From the cell containing the given text, extract its center point as [X, Y] coordinate. 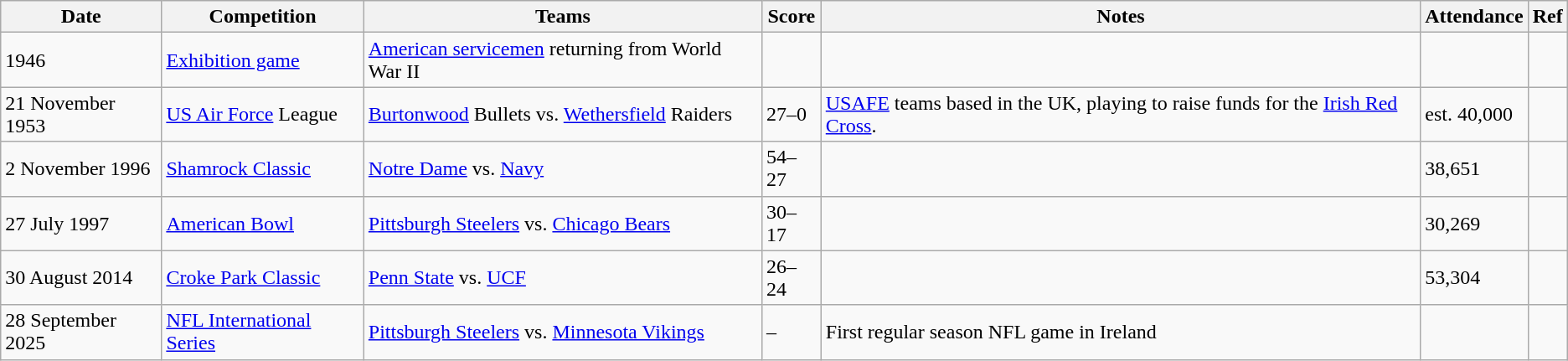
26–24 [791, 278]
27–0 [791, 114]
Pittsburgh Steelers vs. Chicago Bears [563, 223]
30 August 2014 [81, 278]
38,651 [1474, 169]
Score [791, 17]
Notes [1121, 17]
53,304 [1474, 278]
Teams [563, 17]
Notre Dame vs. Navy [563, 169]
USAFE teams based in the UK, playing to raise funds for the Irish Red Cross. [1121, 114]
54–27 [791, 169]
Date [81, 17]
Attendance [1474, 17]
American servicemen returning from World War II [563, 60]
21 November 1953 [81, 114]
Burtonwood Bullets vs. Wethersfield Raiders [563, 114]
Ref [1548, 17]
NFL International Series [263, 332]
Exhibition game [263, 60]
30–17 [791, 223]
30,269 [1474, 223]
US Air Force League [263, 114]
– [791, 332]
Croke Park Classic [263, 278]
First regular season NFL game in Ireland [1121, 332]
27 July 1997 [81, 223]
2 November 1996 [81, 169]
28 September 2025 [81, 332]
1946 [81, 60]
Penn State vs. UCF [563, 278]
American Bowl [263, 223]
Competition [263, 17]
Pittsburgh Steelers vs. Minnesota Vikings [563, 332]
Shamrock Classic [263, 169]
est. 40,000 [1474, 114]
